Provide the [X, Y] coordinate of the cell's center where the given text is located.  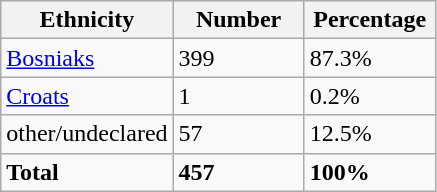
57 [238, 134]
Croats [87, 96]
Percentage [370, 20]
0.2% [370, 96]
other/undeclared [87, 134]
Bosniaks [87, 58]
Ethnicity [87, 20]
457 [238, 172]
399 [238, 58]
1 [238, 96]
12.5% [370, 134]
Number [238, 20]
100% [370, 172]
87.3% [370, 58]
Total [87, 172]
